Determine the (X, Y) coordinate at the center of the cell enclosing the given text.  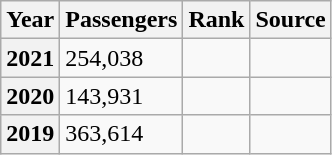
363,614 (122, 134)
Year (30, 20)
Source (290, 20)
Passengers (122, 20)
254,038 (122, 58)
Rank (216, 20)
143,931 (122, 96)
2020 (30, 96)
2021 (30, 58)
2019 (30, 134)
